Pinpoint the cell where the given text exists, returning its [x, y] midpoint coordinate. 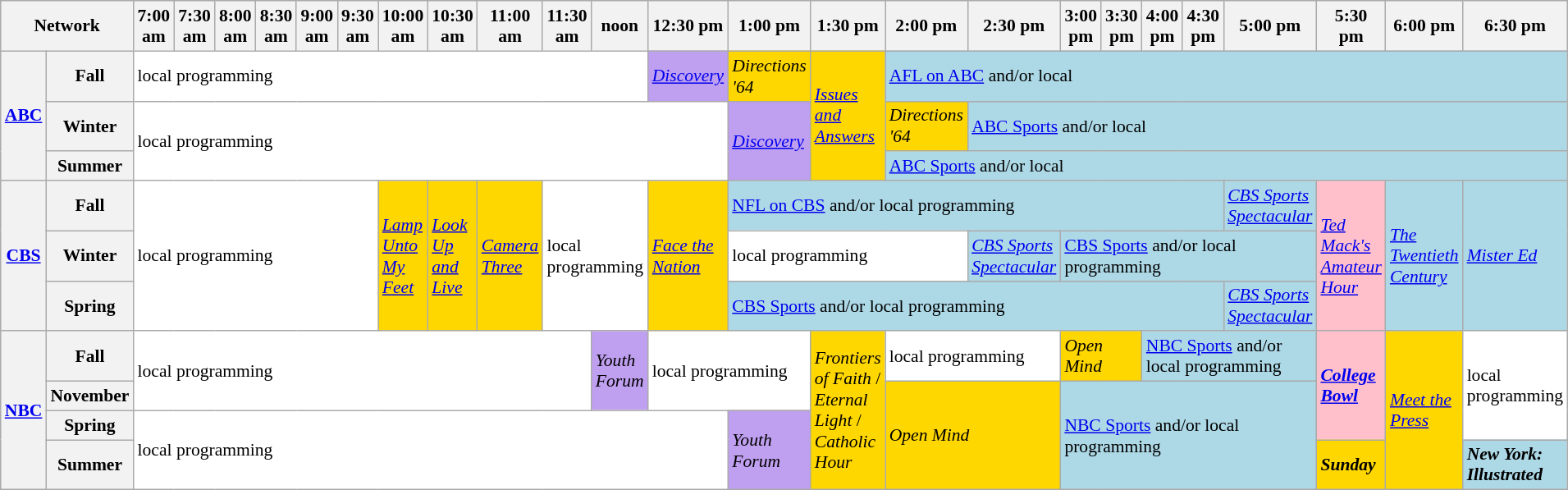
8:00 am [235, 26]
10:00 am [403, 26]
1:30 pm [848, 26]
CBS [24, 256]
Network [67, 26]
5:00 pm [1270, 26]
12:30 pm [688, 26]
November [89, 396]
College Bowl [1351, 386]
2:30 pm [1014, 26]
9:30 am [358, 26]
3:30 pm [1122, 26]
4:30 pm [1203, 26]
AFL on ABC and/or local [1227, 76]
8:30 am [277, 26]
Look Up and Live [452, 256]
7:30 am [194, 26]
3:00 pm [1081, 26]
New York: Illustrated [1515, 465]
7:00 am [153, 26]
2:00 pm [926, 26]
5:30 pm [1351, 26]
4:00 pm [1163, 26]
The Twentieth Century [1424, 256]
Camera Three [510, 256]
Ted Mack's Amateur Hour [1351, 256]
6:00 pm [1424, 26]
6:30 pm [1515, 26]
ABC [24, 116]
Issues and Answers [848, 116]
11:00 am [510, 26]
9:00 am [317, 26]
Mister Ed [1515, 256]
NFL on CBS and/or local programming [976, 205]
Sunday [1351, 465]
10:30 am [452, 26]
11:30 am [566, 26]
Face the Nation [688, 256]
Lamp Unto My Feet [403, 256]
noon [620, 26]
1:00 pm [769, 26]
